Identify which cell holds the provided text, then report its [X, Y] central coordinate. 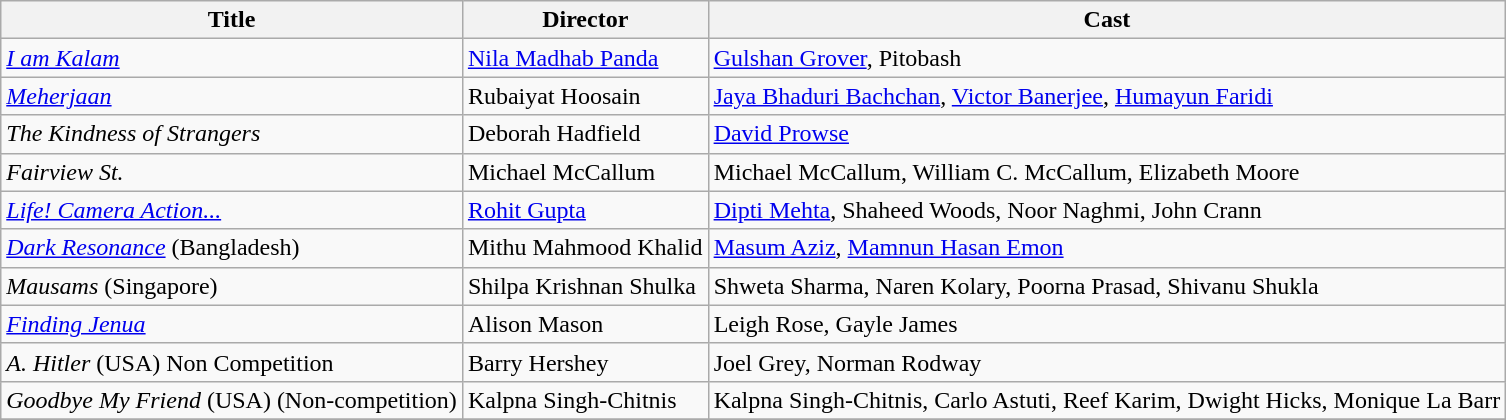
Goodbye My Friend (USA) (Non-competition) [232, 400]
Mausams (Singapore) [232, 286]
Joel Grey, Norman Rodway [1107, 362]
Rohit Gupta [585, 210]
I am Kalam [232, 58]
The Kindness of Strangers [232, 134]
Kalpna Singh-Chitnis [585, 400]
Michael McCallum [585, 172]
Cast [1107, 20]
Finding Jenua [232, 324]
Gulshan Grover, Pitobash [1107, 58]
Nila Madhab Panda [585, 58]
Deborah Hadfield [585, 134]
Title [232, 20]
A. Hitler (USA) Non Competition [232, 362]
Meherjaan [232, 96]
Director [585, 20]
Rubaiyat Hoosain [585, 96]
Mithu Mahmood Khalid [585, 248]
Kalpna Singh-Chitnis, Carlo Astuti, Reef Karim, Dwight Hicks, Monique La Barr [1107, 400]
Fairview St. [232, 172]
Shilpa Krishnan Shulka [585, 286]
Shweta Sharma, Naren Kolary, Poorna Prasad, Shivanu Shukla [1107, 286]
Masum Aziz, Mamnun Hasan Emon [1107, 248]
Leigh Rose, Gayle James [1107, 324]
Jaya Bhaduri Bachchan, Victor Banerjee, Humayun Faridi [1107, 96]
Life! Camera Action... [232, 210]
Michael McCallum, William C. McCallum, Elizabeth Moore [1107, 172]
David Prowse [1107, 134]
Dark Resonance (Bangladesh) [232, 248]
Alison Mason [585, 324]
Barry Hershey [585, 362]
Dipti Mehta, Shaheed Woods, Noor Naghmi, John Crann [1107, 210]
